Locate the cell with the specified text and output its (X, Y) center coordinate. 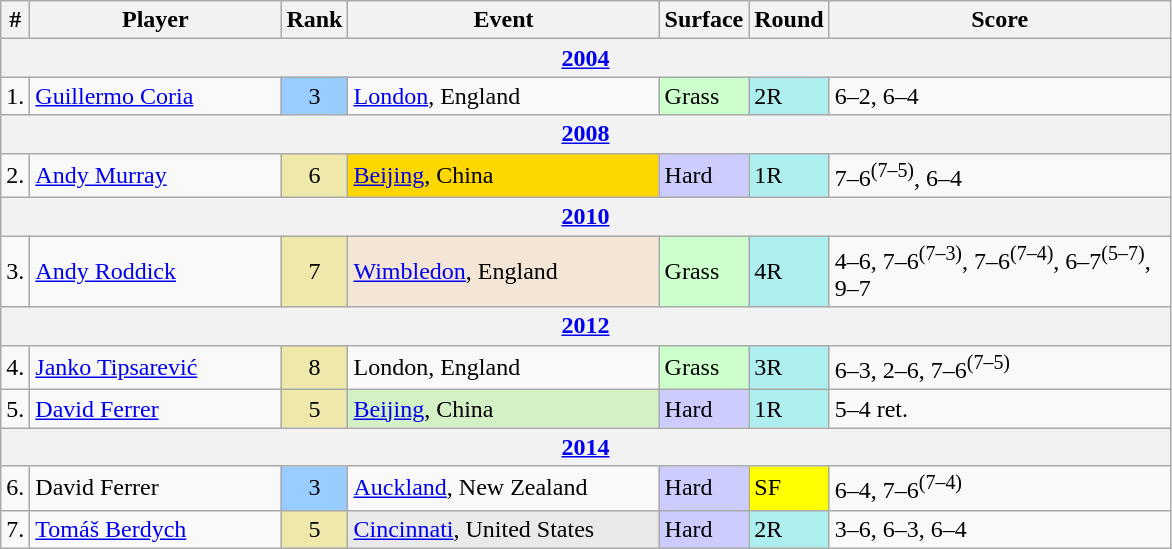
Score (1000, 20)
6–2, 6–4 (1000, 96)
Tomáš Berdych (156, 529)
Andy Murray (156, 176)
7–6(7–5), 6–4 (1000, 176)
6–4, 7–6(7–4) (1000, 488)
8 (314, 368)
6 (314, 176)
7 (314, 272)
Auckland, New Zealand (504, 488)
Cincinnati, United States (504, 529)
7. (16, 529)
5–4 ret. (1000, 409)
3. (16, 272)
Rank (314, 20)
Surface (704, 20)
Event (504, 20)
2008 (586, 134)
Andy Roddick (156, 272)
Player (156, 20)
2. (16, 176)
Guillermo Coria (156, 96)
SF (789, 488)
6–3, 2–6, 7–6(7–5) (1000, 368)
2010 (586, 217)
2012 (586, 326)
Janko Tipsarević (156, 368)
4–6, 7–6(7–3), 7–6(7–4), 6–7(5–7), 9–7 (1000, 272)
3–6, 6–3, 6–4 (1000, 529)
5. (16, 409)
Wimbledon, England (504, 272)
Round (789, 20)
1. (16, 96)
4. (16, 368)
2004 (586, 58)
6. (16, 488)
2014 (586, 447)
3R (789, 368)
# (16, 20)
4R (789, 272)
